Return (X, Y) of the center of cell containing provided text 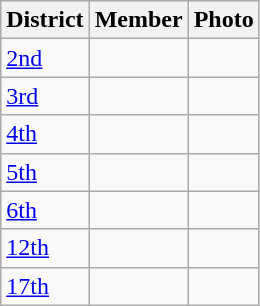
17th (45, 286)
2nd (45, 58)
6th (45, 210)
District (45, 20)
3rd (45, 96)
5th (45, 172)
Member (138, 20)
4th (45, 134)
Photo (224, 20)
12th (45, 248)
